Capture the cell that displays the provided text and extract its (x, y) central coordinate. 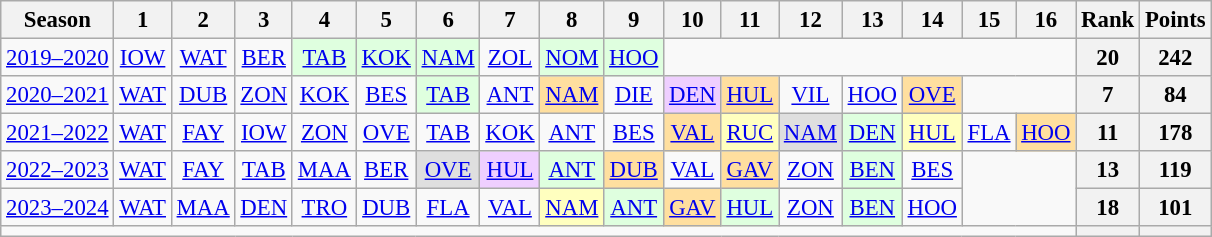
6 (448, 20)
20 (1108, 58)
TRO (324, 208)
5 (386, 20)
242 (1176, 58)
119 (1176, 170)
Rank (1108, 20)
18 (1108, 208)
Season (58, 20)
8 (572, 20)
12 (811, 20)
4 (324, 20)
1 (142, 20)
2022–2023 (58, 170)
14 (932, 20)
ZOL (510, 58)
2021–2022 (58, 133)
RUC (750, 133)
84 (1176, 95)
2020–2021 (58, 95)
9 (634, 20)
10 (692, 20)
2023–2024 (58, 208)
178 (1176, 133)
Points (1176, 20)
101 (1176, 208)
2019–2020 (58, 58)
16 (1046, 20)
NOM (572, 58)
DIE (634, 95)
2 (203, 20)
15 (989, 20)
VIL (811, 95)
3 (264, 20)
